Determine the (x, y) coordinate at the center of the cell enclosing the given text.  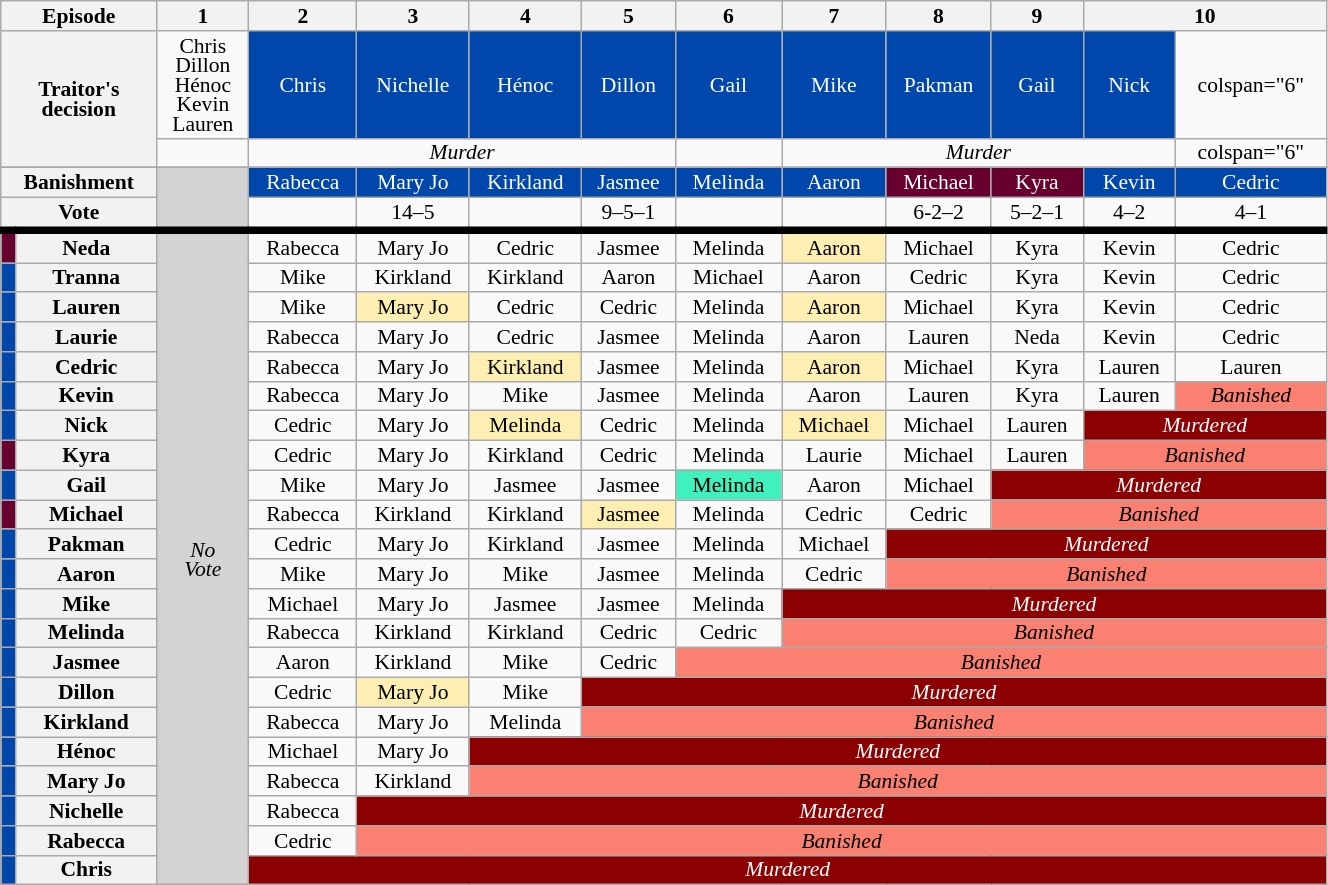
6-2–2 (938, 214)
6 (728, 16)
NoVote (203, 558)
2 (303, 16)
1 (203, 16)
4–2 (1129, 214)
9 (1037, 16)
8 (938, 16)
14–5 (413, 214)
ChrisDillonHénocKevinLauren (203, 85)
Tranna (86, 278)
Banishment (79, 183)
9–5–1 (629, 214)
3 (413, 16)
10 (1204, 16)
Vote (79, 214)
4–1 (1250, 214)
4 (525, 16)
5–2–1 (1037, 214)
7 (834, 16)
Traitor'sdecision (79, 100)
Episode (79, 16)
5 (629, 16)
